For the text-containing cell, return its midpoint in (x, y) coordinate format. 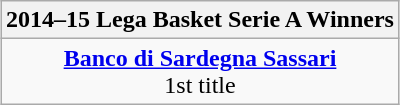
Banco di Sardegna Sassari1st title (200, 72)
2014–15 Lega Basket Serie A Winners (200, 20)
